Determine the [x, y] coordinate at the center of the cell enclosing the given text.  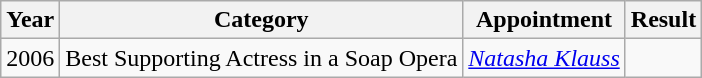
2006 [30, 58]
Category [262, 20]
Natasha Klauss [544, 58]
Best Supporting Actress in a Soap Opera [262, 58]
Result [663, 20]
Year [30, 20]
Appointment [544, 20]
